Pinpoint the cell where the given text exists, returning its (X, Y) midpoint coordinate. 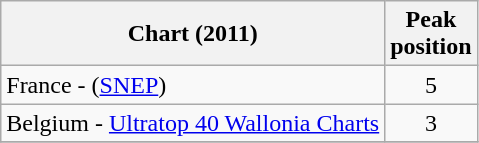
Chart (2011) (193, 34)
Peak position (431, 34)
5 (431, 85)
Belgium - Ultratop 40 Wallonia Charts (193, 123)
France - (SNEP) (193, 85)
3 (431, 123)
